Locate the cell with the specified text and output its [x, y] center coordinate. 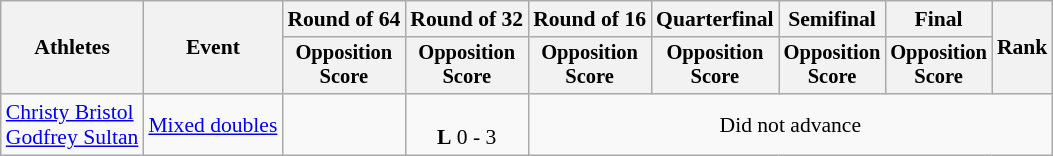
L 0 - 3 [466, 124]
Quarterfinal [715, 19]
Round of 32 [466, 19]
Event [212, 48]
Christy BristolGodfrey Sultan [72, 124]
Did not advance [790, 124]
Round of 16 [590, 19]
Semifinal [832, 19]
Final [938, 19]
Round of 64 [344, 19]
Mixed doubles [212, 124]
Rank [1022, 48]
Athletes [72, 48]
